Extract the (X, Y) coordinate from the center of the cell holding the provided text.  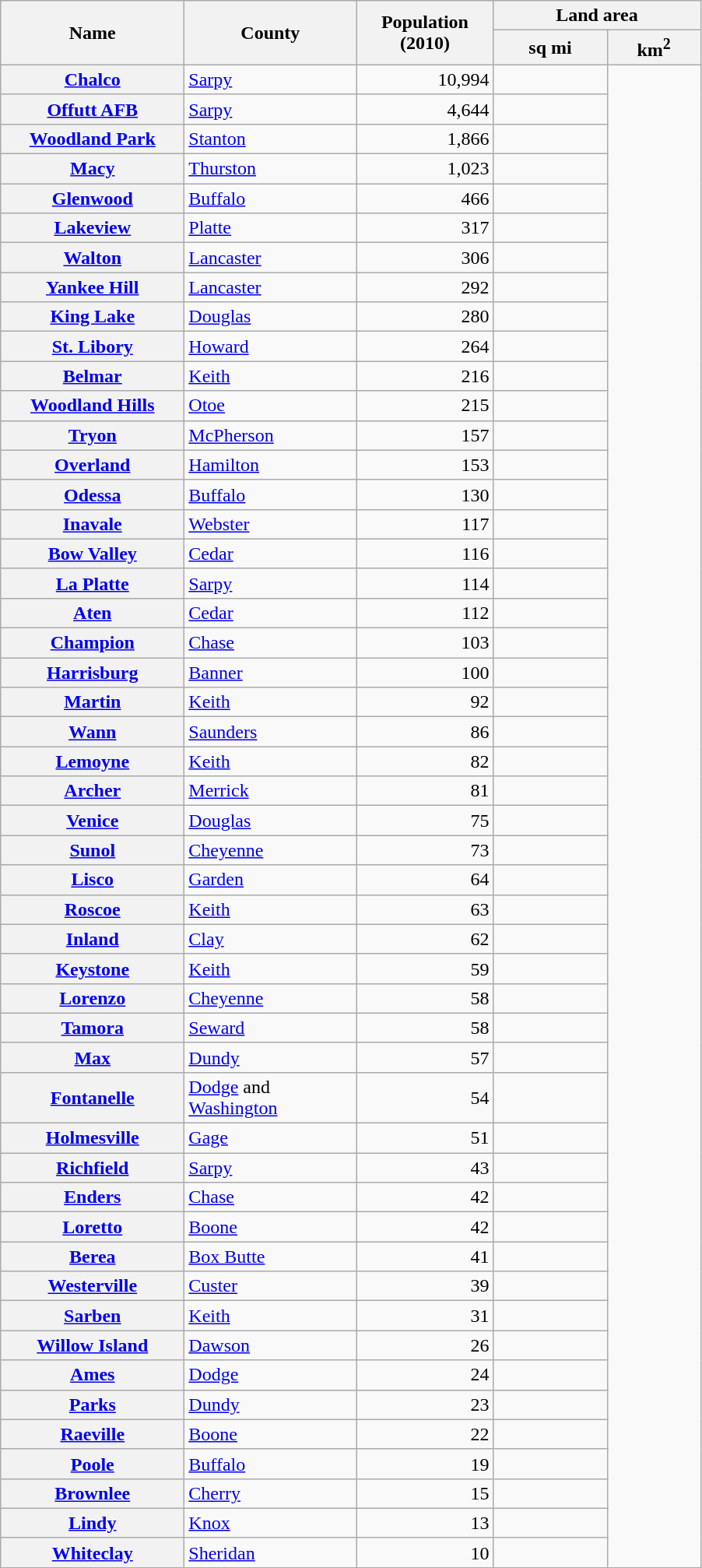
10 (425, 1552)
112 (425, 613)
Platte (271, 228)
62 (425, 939)
Stanton (271, 139)
Belmar (93, 376)
Chalco (93, 79)
Name (93, 33)
Enders (93, 1197)
Richfield (93, 1168)
Lisco (93, 880)
sq mi (550, 48)
Champion (93, 643)
Offutt AFB (93, 109)
86 (425, 732)
Saunders (271, 732)
Garden (271, 880)
Clay (271, 939)
1,866 (425, 139)
114 (425, 583)
22 (425, 1434)
Knox (271, 1523)
King Lake (93, 317)
130 (425, 494)
280 (425, 317)
26 (425, 1345)
Odessa (93, 494)
Fontanelle (93, 1098)
Cherry (271, 1493)
59 (425, 969)
Dodge (271, 1375)
Sheridan (271, 1552)
St. Libory (93, 346)
57 (425, 1057)
Archer (93, 791)
Holmesville (93, 1138)
Glenwood (93, 199)
317 (425, 228)
Sunol (93, 850)
117 (425, 524)
157 (425, 435)
Lorenzo (93, 998)
Box Butte (271, 1257)
Whiteclay (93, 1552)
Martin (93, 702)
13 (425, 1523)
Harrisburg (93, 673)
54 (425, 1098)
Lindy (93, 1523)
County (271, 33)
Roscoe (93, 909)
92 (425, 702)
81 (425, 791)
Hamilton (271, 465)
216 (425, 376)
82 (425, 761)
Thurston (271, 169)
Howard (271, 346)
Woodland Hills (93, 406)
41 (425, 1257)
Banner (271, 673)
466 (425, 199)
Seward (271, 1028)
Lakeview (93, 228)
Tamora (93, 1028)
Bow Valley (93, 554)
Webster (271, 524)
Brownlee (93, 1493)
31 (425, 1316)
43 (425, 1168)
Venice (93, 821)
64 (425, 880)
Inavale (93, 524)
Walton (93, 258)
75 (425, 821)
292 (425, 287)
Inland (93, 939)
Willow Island (93, 1345)
Poole (93, 1464)
Wann (93, 732)
La Platte (93, 583)
Loretto (93, 1227)
1,023 (425, 169)
Tryon (93, 435)
116 (425, 554)
39 (425, 1286)
306 (425, 258)
10,994 (425, 79)
15 (425, 1493)
19 (425, 1464)
Parks (93, 1405)
51 (425, 1138)
Population (2010) (425, 33)
215 (425, 406)
24 (425, 1375)
103 (425, 643)
100 (425, 673)
Aten (93, 613)
Westerville (93, 1286)
Merrick (271, 791)
Woodland Park (93, 139)
Berea (93, 1257)
Max (93, 1057)
Gage (271, 1138)
Raeville (93, 1434)
Dawson (271, 1345)
Land area (597, 16)
McPherson (271, 435)
Macy (93, 169)
73 (425, 850)
Keystone (93, 969)
153 (425, 465)
264 (425, 346)
Sarben (93, 1316)
63 (425, 909)
Yankee Hill (93, 287)
Custer (271, 1286)
23 (425, 1405)
Dodge and Washington (271, 1098)
km2 (654, 48)
Overland (93, 465)
4,644 (425, 109)
Ames (93, 1375)
Lemoyne (93, 761)
Otoe (271, 406)
